Return the [x, y] coordinate for the center point of the cell that contains the specified text.  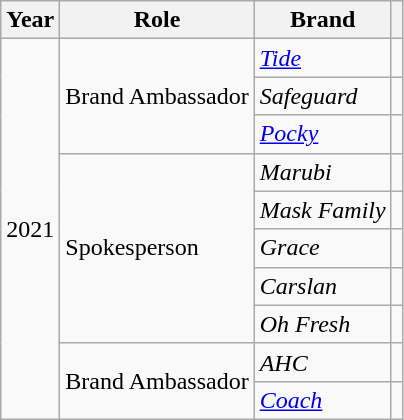
Safeguard [322, 96]
Marubi [322, 172]
Role [157, 20]
Oh Fresh [322, 324]
2021 [30, 230]
Mask Family [322, 210]
Year [30, 20]
Pocky [322, 134]
Spokesperson [157, 248]
Tide [322, 58]
AHC [322, 362]
Grace [322, 248]
Coach [322, 400]
Brand [322, 20]
Carslan [322, 286]
